Determine the [x, y] coordinate at the center of the cell enclosing the given text.  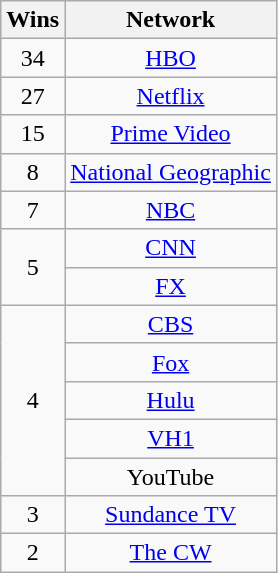
5 [33, 267]
The CW [171, 553]
Prime Video [171, 134]
HBO [171, 58]
CNN [171, 248]
4 [33, 400]
8 [33, 172]
Hulu [171, 400]
National Geographic [171, 172]
3 [33, 515]
27 [33, 96]
Fox [171, 362]
NBC [171, 210]
Netflix [171, 96]
34 [33, 58]
VH1 [171, 438]
15 [33, 134]
2 [33, 553]
FX [171, 286]
Wins [33, 20]
Sundance TV [171, 515]
7 [33, 210]
YouTube [171, 477]
CBS [171, 324]
Network [171, 20]
